Return the (x, y) coordinate for the center point of the cell that contains the specified text.  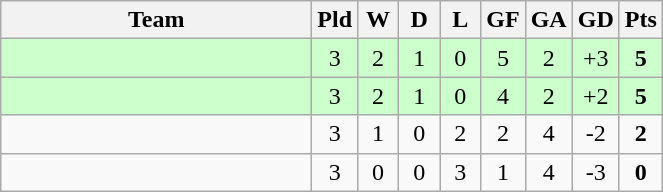
GA (548, 20)
+3 (596, 58)
-2 (596, 134)
-3 (596, 172)
L (460, 20)
GF (503, 20)
Team (156, 20)
+2 (596, 96)
D (420, 20)
Pld (335, 20)
Pts (640, 20)
GD (596, 20)
W (378, 20)
